Extract the [x, y] coordinate from the center of the cell holding the provided text.  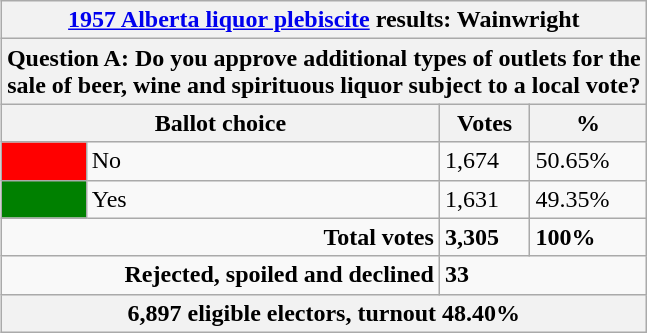
No [262, 161]
Yes [262, 199]
1,674 [484, 161]
49.35% [588, 199]
Question A: Do you approve additional types of outlets for the sale of beer, wine and spirituous liquor subject to a local vote? [324, 72]
1957 Alberta liquor plebiscite results: Wainwright [324, 20]
3,305 [484, 237]
% [588, 123]
100% [588, 237]
50.65% [588, 161]
33 [542, 275]
Votes [484, 123]
Ballot choice [220, 123]
6,897 eligible electors, turnout 48.40% [324, 313]
1,631 [484, 199]
Rejected, spoiled and declined [220, 275]
Total votes [220, 237]
